Capture the cell that displays the provided text and extract its (X, Y) central coordinate. 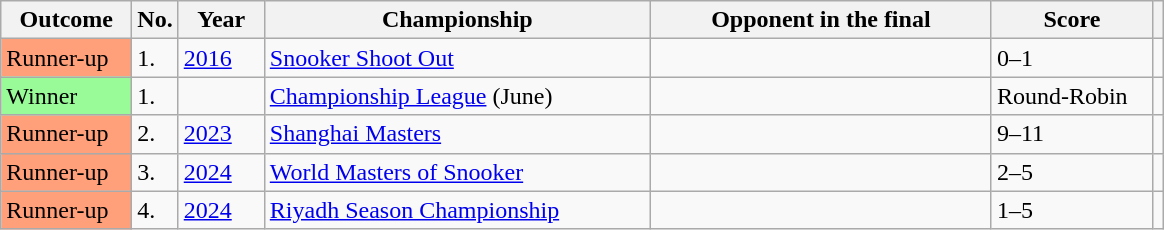
Championship League (June) (457, 96)
Year (221, 20)
Opponent in the final (820, 20)
Riyadh Season Championship (457, 210)
2. (155, 134)
4. (155, 210)
Snooker Shoot Out (457, 58)
3. (155, 172)
Round-Robin (1072, 96)
0–1 (1072, 58)
No. (155, 20)
Shanghai Masters (457, 134)
9–11 (1072, 134)
2–5 (1072, 172)
1–5 (1072, 210)
Winner (66, 96)
2023 (221, 134)
World Masters of Snooker (457, 172)
Championship (457, 20)
2016 (221, 58)
Outcome (66, 20)
Score (1072, 20)
